Return the [X, Y] coordinate for the center point of the cell that contains the specified text.  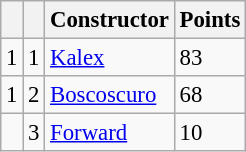
Boscoscuro [110, 95]
Points [210, 20]
Forward [110, 133]
3 [34, 133]
2 [34, 95]
68 [210, 95]
Kalex [110, 58]
83 [210, 58]
10 [210, 133]
Constructor [110, 20]
